For the text-containing cell, return its midpoint in (X, Y) coordinate format. 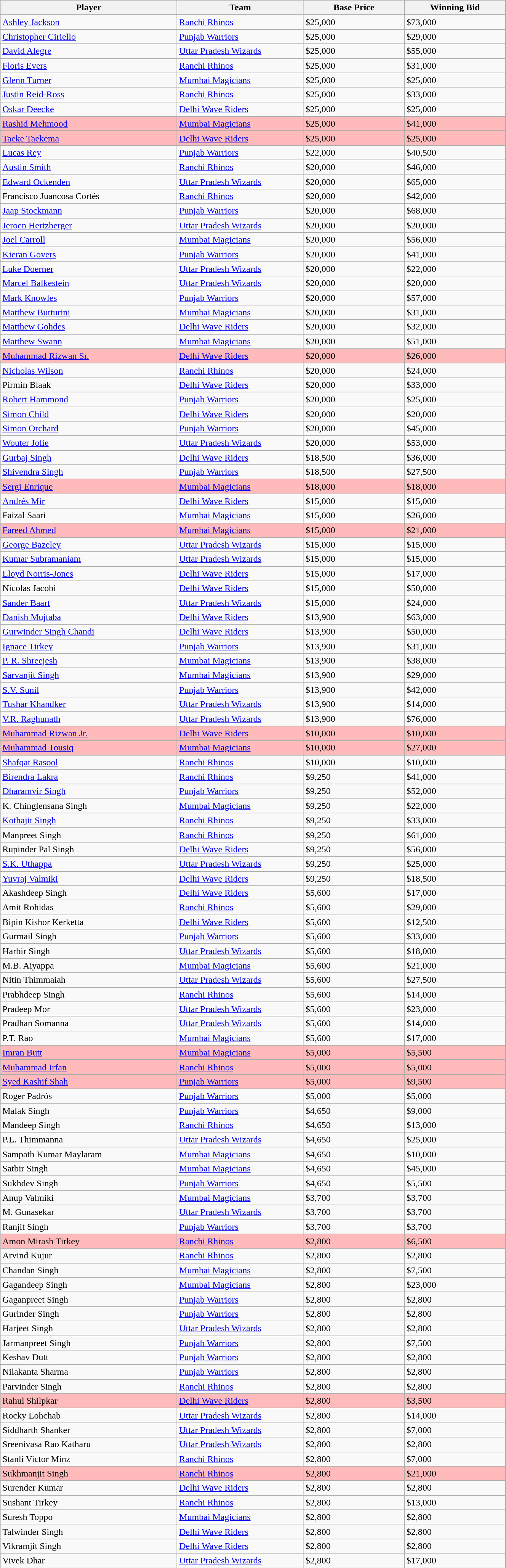
Simon Orchard (89, 429)
$61,000 (455, 835)
Ranjit Singh (89, 1227)
Winning Bid (455, 8)
Christopher Ciriello (89, 37)
Mark Knowles (89, 298)
Jeroen Hertzberger (89, 225)
Arvind Kujur (89, 1256)
Lloyd Norris-Jones (89, 574)
Keshav Dutt (89, 1358)
$73,000 (455, 22)
Nitin Thimmaiah (89, 980)
Robert Hammond (89, 399)
Wouter Jolie (89, 443)
Justin Reid-Ross (89, 95)
Imran Butt (89, 1052)
Matthew Gohdes (89, 327)
Pradeep Mor (89, 1009)
M.B. Aiyappa (89, 966)
P.T. Rao (89, 1038)
$55,000 (455, 51)
Edward Ockenden (89, 182)
Andrés Mir (89, 501)
Sampath Kumar Maylaram (89, 1154)
Muhammad Rizwan Sr. (89, 356)
Sander Baart (89, 602)
$6,500 (455, 1241)
Gaganpreet Singh (89, 1299)
Rocky Lohchab (89, 1415)
Chandan Singh (89, 1270)
Faizal Saari (89, 516)
Sergi Enrique (89, 487)
Parvinder Singh (89, 1386)
Tushar Khandker (89, 704)
Team (240, 8)
Yuvraj Valmiki (89, 878)
Vivek Dhar (89, 1560)
Suresh Toppo (89, 1517)
P.L. Thimmanna (89, 1140)
$32,000 (455, 327)
S.K. Uthappa (89, 864)
Floris Evers (89, 66)
Muhammad Rizwan Jr. (89, 733)
$40,500 (455, 153)
Base Price (354, 8)
Francisco Juancosa Cortés (89, 196)
Mandeep Singh (89, 1125)
Rupinder Pal Singh (89, 849)
Rashid Mehmood (89, 124)
K. Chinglensana Singh (89, 806)
Pradhan Somanna (89, 1023)
Amit Rohidas (89, 908)
David Alegre (89, 51)
Marcel Balkestein (89, 283)
Manpreet Singh (89, 835)
Austin Smith (89, 167)
Ignace Tirkey (89, 646)
Muhammad Irfan (89, 1067)
Taeke Taekema (89, 138)
Rahul Shilpkar (89, 1401)
Satbir Singh (89, 1169)
Malak Singh (89, 1111)
V.R. Raghunath (89, 719)
Matthew Swann (89, 341)
$57,000 (455, 298)
Roger Padrós (89, 1096)
Danish Mujtaba (89, 617)
Bipin Kishor Kerketta (89, 922)
Dharamvir Singh (89, 791)
Sukhmanjit Singh (89, 1473)
Syed Kashif Shah (89, 1081)
S.V. Sunil (89, 690)
Amon Mirash Tirkey (89, 1241)
Pirmin Blaak (89, 385)
Joel Carroll (89, 240)
$9,000 (455, 1111)
Birendra Lakra (89, 777)
Gurinder Singh (89, 1314)
Gurbaj Singh (89, 458)
Nicholas Wilson (89, 370)
Lucas Rey (89, 153)
Akashdeep Singh (89, 893)
Talwinder Singh (89, 1531)
Gurwinder Singh Chandi (89, 631)
$27,000 (455, 748)
P. R. Shreejesh (89, 661)
Vikramjit Singh (89, 1546)
Sreenivasa Rao Katharu (89, 1444)
Shivendra Singh (89, 472)
Siddharth Shanker (89, 1430)
Kumar Subramaniam (89, 559)
Sushant Tirkey (89, 1502)
Simon Child (89, 414)
$38,000 (455, 661)
Oskar Deecke (89, 109)
Glenn Turner (89, 80)
Nilakanta Sharma (89, 1372)
Anup Valmiki (89, 1198)
M. Gunasekar (89, 1212)
Jaap Stockmann (89, 211)
Sarvanjit Singh (89, 675)
$63,000 (455, 617)
$3,500 (455, 1401)
$51,000 (455, 341)
Muhammad Tousiq (89, 748)
$65,000 (455, 182)
Gagandeep Singh (89, 1285)
Shafqat Rasool (89, 762)
Player (89, 8)
Ashley Jackson (89, 22)
Gurmail Singh (89, 937)
$53,000 (455, 443)
$9,500 (455, 1081)
$68,000 (455, 211)
Surender Kumar (89, 1488)
Fareed Ahmed (89, 530)
Sukhdev Singh (89, 1183)
Luke Doerner (89, 269)
$76,000 (455, 719)
Nicolas Jacobi (89, 588)
$12,500 (455, 922)
Harbir Singh (89, 951)
$46,000 (455, 167)
$36,000 (455, 458)
Prabhdeep Singh (89, 994)
Kothajit Singh (89, 820)
George Bazeley (89, 545)
Harjeet Singh (89, 1328)
$52,000 (455, 791)
Jarmanpreet Singh (89, 1343)
Kieran Govers (89, 254)
Stanli Victor Minz (89, 1459)
Matthew Butturini (89, 312)
